Output the [X, Y] coordinate of the center of the cell containing the given text.  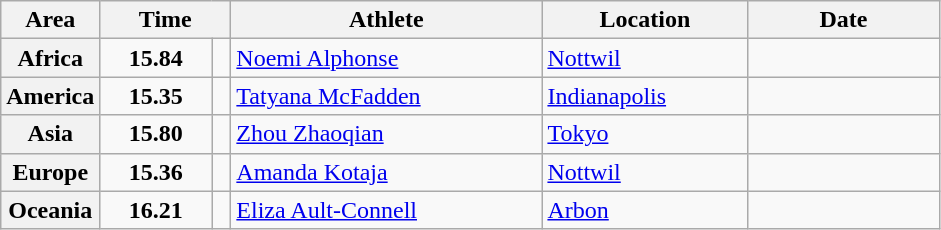
16.21 [156, 210]
Asia [50, 134]
Time [166, 20]
15.35 [156, 96]
Indianapolis [645, 96]
Athlete [386, 20]
Tokyo [645, 134]
Europe [50, 172]
15.36 [156, 172]
Amanda Kotaja [386, 172]
Area [50, 20]
Noemi Alphonse [386, 58]
Location [645, 20]
America [50, 96]
Oceania [50, 210]
15.80 [156, 134]
Date [844, 20]
Zhou Zhaoqian [386, 134]
Tatyana McFadden [386, 96]
15.84 [156, 58]
Eliza Ault-Connell [386, 210]
Arbon [645, 210]
Africa [50, 58]
